For the text-containing cell, return its midpoint in (X, Y) coordinate format. 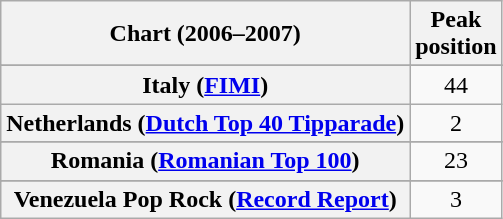
44 (456, 85)
Chart (2006–2007) (206, 34)
2 (456, 123)
Venezuela Pop Rock (Record Report) (206, 199)
Peakposition (456, 34)
3 (456, 199)
Italy (FIMI) (206, 85)
23 (456, 161)
Netherlands (Dutch Top 40 Tipparade) (206, 123)
Romania (Romanian Top 100) (206, 161)
